Identify which cell holds the provided text, then report its (X, Y) central coordinate. 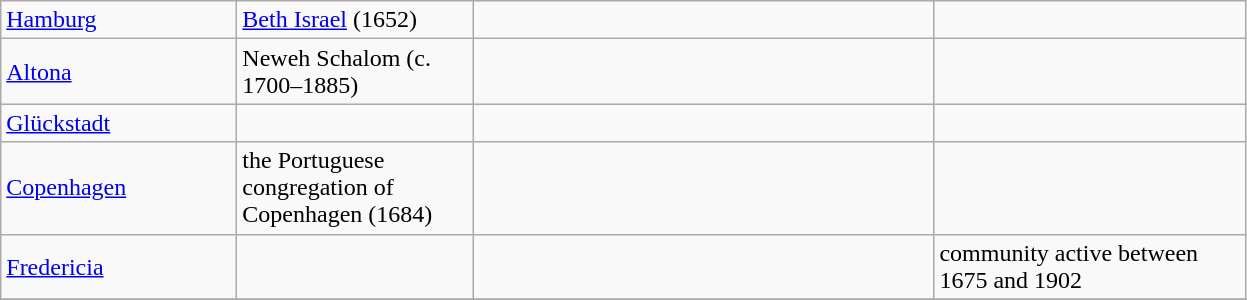
Beth Israel (1652) (355, 20)
Copenhagen (119, 188)
the Portuguese congregation of Copenhagen (1684) (355, 188)
Altona (119, 72)
Neweh Schalom (c. 1700–1885) (355, 72)
Fredericia (119, 266)
Glückstadt (119, 123)
community active between 1675 and 1902 (1090, 266)
Hamburg (119, 20)
